For the text-containing cell, return its midpoint in (x, y) coordinate format. 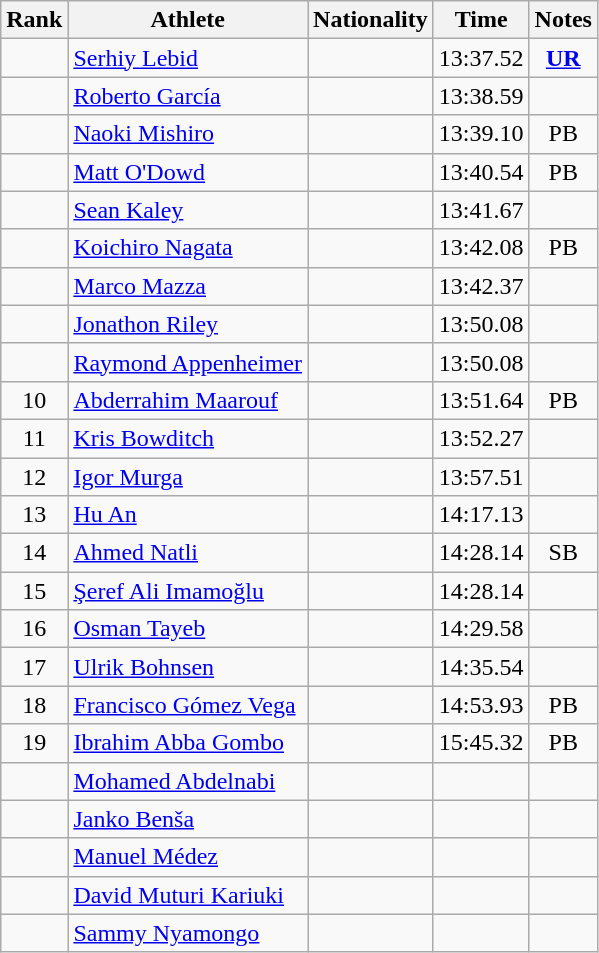
Francisco Gómez Vega (188, 705)
UR (563, 58)
17 (34, 667)
13:52.27 (481, 438)
Kris Bowditch (188, 438)
13:41.67 (481, 210)
Athlete (188, 20)
Ibrahim Abba Gombo (188, 743)
Serhiy Lebid (188, 58)
Şeref Ali Imamoğlu (188, 591)
14:29.58 (481, 629)
12 (34, 477)
Janko Benša (188, 819)
Marco Mazza (188, 286)
13 (34, 515)
14:35.54 (481, 667)
Hu An (188, 515)
Igor Murga (188, 477)
16 (34, 629)
Ulrik Bohnsen (188, 667)
Sean Kaley (188, 210)
13:38.59 (481, 96)
Naoki Mishiro (188, 134)
Sammy Nyamongo (188, 933)
18 (34, 705)
14 (34, 553)
Ahmed Natli (188, 553)
13:39.10 (481, 134)
Nationality (371, 20)
Raymond Appenheimer (188, 362)
11 (34, 438)
Jonathon Riley (188, 324)
14:17.13 (481, 515)
David Muturi Kariuki (188, 895)
Time (481, 20)
Koichiro Nagata (188, 248)
13:57.51 (481, 477)
Osman Tayeb (188, 629)
Mohamed Abdelnabi (188, 781)
13:51.64 (481, 400)
SB (563, 553)
14:53.93 (481, 705)
Matt O'Dowd (188, 172)
Abderrahim Maarouf (188, 400)
13:40.54 (481, 172)
10 (34, 400)
Roberto García (188, 96)
15:45.32 (481, 743)
13:42.37 (481, 286)
19 (34, 743)
Rank (34, 20)
13:42.08 (481, 248)
Manuel Médez (188, 857)
13:37.52 (481, 58)
Notes (563, 20)
15 (34, 591)
